Pinpoint the cell where the given text exists, returning its (x, y) midpoint coordinate. 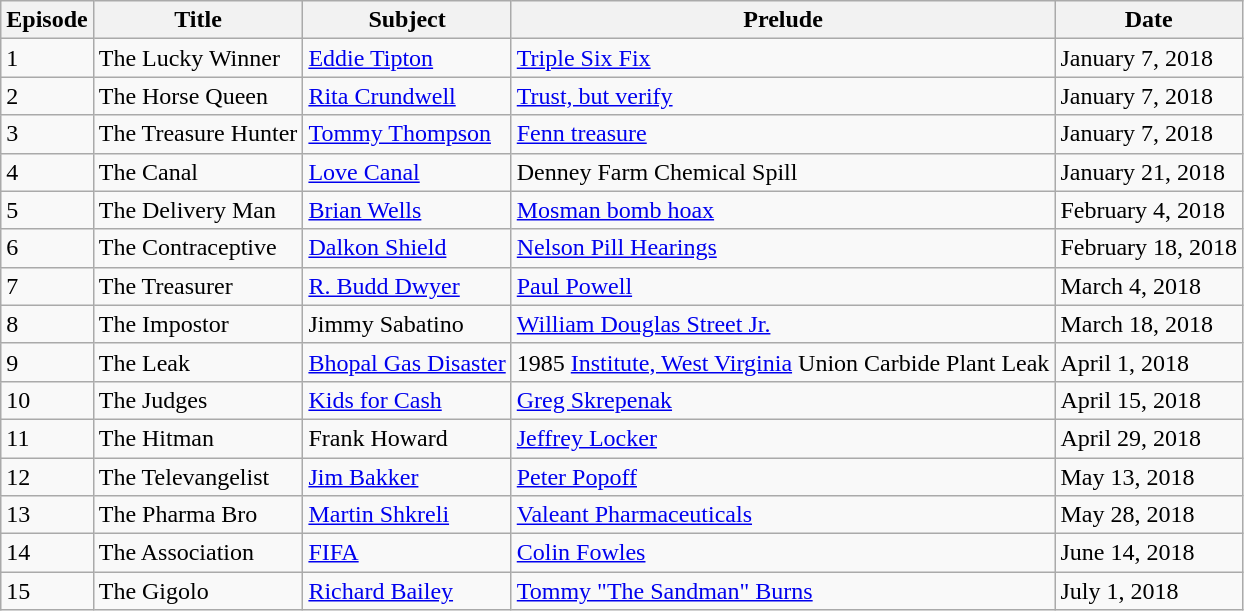
January 21, 2018 (1149, 172)
The Lucky Winner (198, 58)
Mosman bomb hoax (783, 210)
Valeant Pharmaceuticals (783, 515)
March 18, 2018 (1149, 324)
1985 Institute, West Virginia Union Carbide Plant Leak (783, 362)
The Leak (198, 362)
Richard Bailey (407, 591)
The Treasurer (198, 286)
Subject (407, 20)
R. Budd Dwyer (407, 286)
February 18, 2018 (1149, 248)
The Delivery Man (198, 210)
The Gigolo (198, 591)
The Judges (198, 400)
Jim Bakker (407, 477)
12 (47, 477)
3 (47, 134)
Prelude (783, 20)
8 (47, 324)
Bhopal Gas Disaster (407, 362)
Denney Farm Chemical Spill (783, 172)
6 (47, 248)
14 (47, 553)
2 (47, 96)
Title (198, 20)
Frank Howard (407, 438)
Martin Shkreli (407, 515)
9 (47, 362)
April 15, 2018 (1149, 400)
13 (47, 515)
11 (47, 438)
The Treasure Hunter (198, 134)
15 (47, 591)
Trust, but verify (783, 96)
5 (47, 210)
Triple Six Fix (783, 58)
FIFA (407, 553)
The Horse Queen (198, 96)
July 1, 2018 (1149, 591)
Kids for Cash (407, 400)
Rita Crundwell (407, 96)
The Association (198, 553)
Tommy "The Sandman" Burns (783, 591)
May 28, 2018 (1149, 515)
Fenn treasure (783, 134)
Greg Skrepenak (783, 400)
The Impostor (198, 324)
William Douglas Street Jr. (783, 324)
Jeffrey Locker (783, 438)
Paul Powell (783, 286)
Peter Popoff (783, 477)
Brian Wells (407, 210)
Dalkon Shield (407, 248)
10 (47, 400)
February 4, 2018 (1149, 210)
April 1, 2018 (1149, 362)
Episode (47, 20)
Nelson Pill Hearings (783, 248)
7 (47, 286)
Love Canal (407, 172)
1 (47, 58)
The Televangelist (198, 477)
Jimmy Sabatino (407, 324)
June 14, 2018 (1149, 553)
The Contraceptive (198, 248)
4 (47, 172)
May 13, 2018 (1149, 477)
The Hitman (198, 438)
Date (1149, 20)
March 4, 2018 (1149, 286)
Tommy Thompson (407, 134)
April 29, 2018 (1149, 438)
Eddie Tipton (407, 58)
The Pharma Bro (198, 515)
Colin Fowles (783, 553)
The Canal (198, 172)
